Determine the (x, y) coordinate at the center of the cell enclosing the given text.  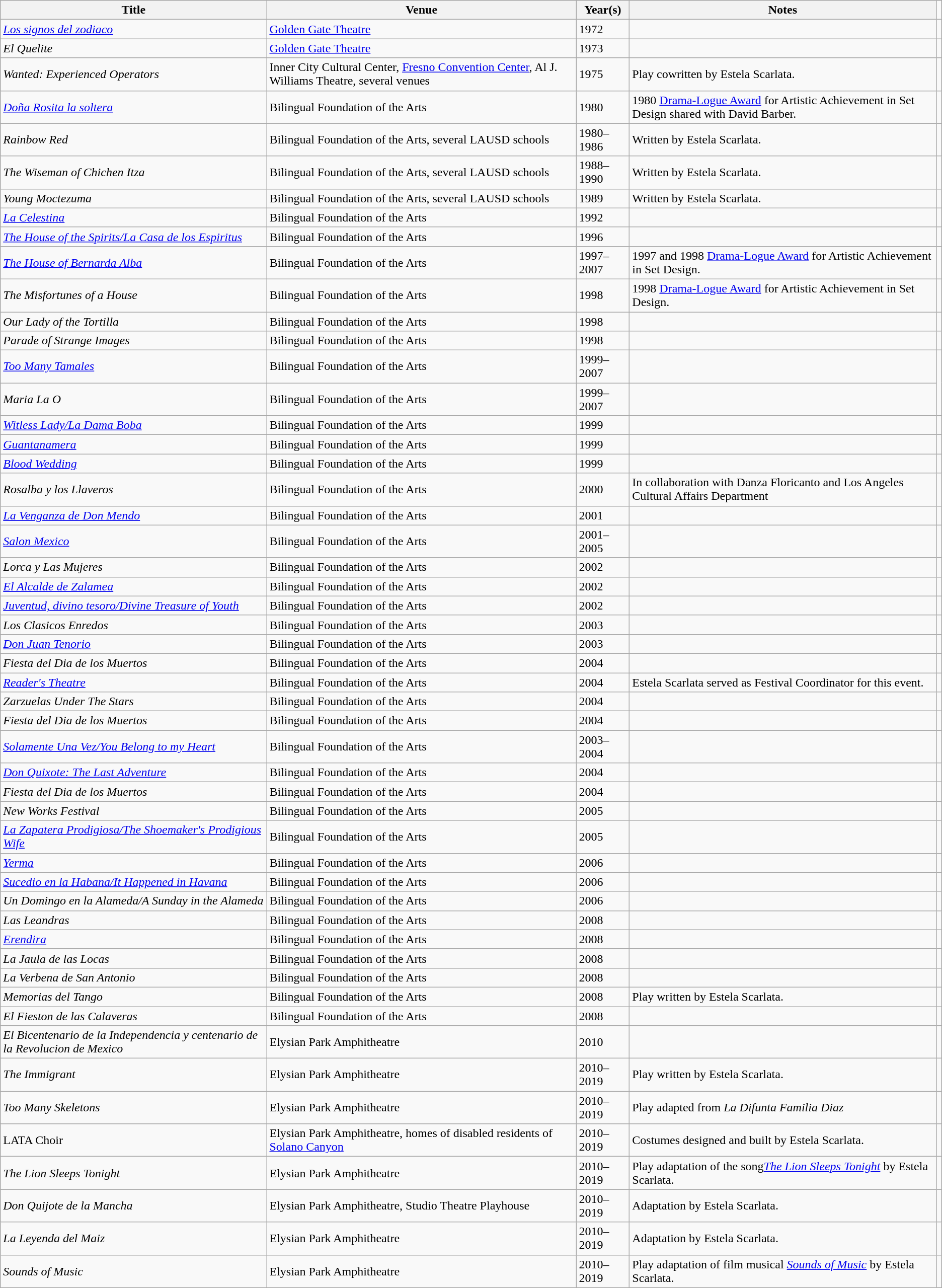
Notes (783, 10)
2001–2005 (603, 542)
Doña Rosita la soltera (134, 107)
Inner City Cultural Center, Fresno Convention Center, Al J. Williams Theatre, several venues (422, 74)
Sucedio en la Habana/It Happened in Havana (134, 882)
Los signos del zodiaco (134, 29)
2010 (603, 1042)
New Works Festival (134, 811)
1988–1990 (603, 172)
El Bicentenario de la Independencia y centenario de la Revolucion de Mexico (134, 1042)
Blood Wedding (134, 464)
1980 (603, 107)
Too Many Tamales (134, 366)
Maria La O (134, 400)
The Lion Sleeps Tonight (134, 1173)
Rainbow Red (134, 140)
Play adaptation of film musical Sounds of Music by Estela Scarlata. (783, 1271)
The Immigrant (134, 1075)
Venue (422, 10)
Lorca y Las Mujeres (134, 567)
1992 (603, 217)
Play adapted from La Difunta Familia Diaz (783, 1107)
Solamente Una Vez/You Belong to my Heart (134, 747)
Young Moctezuma (134, 198)
La Jaula de las Locas (134, 958)
2000 (603, 489)
La Verbena de San Antonio (134, 977)
Los Clasicos Enredos (134, 625)
1997 and 1998 Drama-Logue Award for Artistic Achievement in Set Design. (783, 263)
Guantanamera (134, 444)
La Venganza de Don Mendo (134, 515)
The Wiseman of Chichen Itza (134, 172)
1989 (603, 198)
Too Many Skeletons (134, 1107)
1980–1986 (603, 140)
The Misfortunes of a House (134, 295)
Estela Scarlata served as Festival Coordinator for this event. (783, 682)
Our Lady of the Tortilla (134, 322)
Play cowritten by Estela Scarlata. (783, 74)
El Quelite (134, 48)
Yerma (134, 863)
Parade of Strange Images (134, 341)
Witless Lady/La Dama Boba (134, 425)
1996 (603, 237)
1980 Drama-Logue Award for Artistic Achievement in Set Design shared with David Barber. (783, 107)
Rosalba y los Llaveros (134, 489)
1997–2007 (603, 263)
Year(s) (603, 10)
La Celestina (134, 217)
El Fieston de las Calaveras (134, 1016)
Erendira (134, 939)
2003–2004 (603, 747)
LATA Choir (134, 1141)
Reader's Theatre (134, 682)
Un Domingo en la Alameda/A Sunday in the Alameda (134, 901)
Don Juan Tenorio (134, 644)
Las Leandras (134, 920)
La Leyenda del Maiz (134, 1238)
Title (134, 10)
Don Quijote de la Mancha (134, 1206)
1972 (603, 29)
Memorias del Tango (134, 997)
The House of Bernarda Alba (134, 263)
Elysian Park Amphitheatre, homes of disabled residents of Solano Canyon (422, 1141)
Elysian Park Amphitheatre, Studio Theatre Playhouse (422, 1206)
La Zapatera Prodigiosa/The Shoemaker's Prodigious Wife (134, 837)
In collaboration with Danza Floricanto and Los Angeles Cultural Affairs Department (783, 489)
1973 (603, 48)
2001 (603, 515)
The House of the Spirits/La Casa de los Espiritus (134, 237)
Salon Mexico (134, 542)
Costumes designed and built by Estela Scarlata. (783, 1141)
Juventud, divino tesoro/Divine Treasure of Youth (134, 605)
Play adaptation of the songThe Lion Sleeps Tonight by Estela Scarlata. (783, 1173)
Don Quixote: The Last Adventure (134, 773)
El Alcalde de Zalamea (134, 586)
1975 (603, 74)
Wanted: Experienced Operators (134, 74)
Zarzuelas Under The Stars (134, 702)
Sounds of Music (134, 1271)
1998 Drama-Logue Award for Artistic Achievement in Set Design. (783, 295)
